For the text-containing cell, return its midpoint in [x, y] coordinate format. 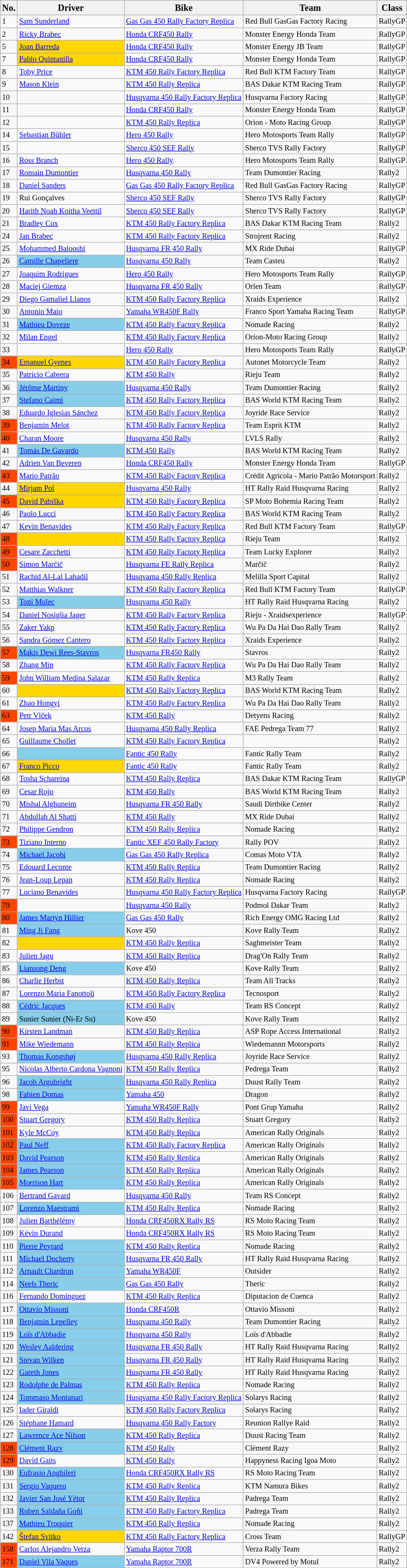
80 [9, 918]
82 [9, 943]
Arnault Chardron [70, 1271]
Saghmeister Team [310, 943]
Honda CRF450R [184, 1309]
142 [9, 1536]
111 [9, 1259]
Mason Klein [70, 84]
Rui Gonçalves [70, 198]
Melilla Sport Capital [310, 577]
26 [9, 261]
32 [9, 337]
Bradley Cox [70, 223]
M3 Rally Team [310, 678]
Pablo Quintanilla [70, 59]
Mario Patrão [70, 476]
41 [9, 451]
79 [9, 905]
8 [9, 72]
85 [9, 968]
Wesley Aaldering [70, 1347]
Verza Rally Team [310, 1549]
Sam Sunderland [70, 21]
Morrison Hart [70, 1183]
Paolo Lucci [70, 514]
Pierre Peyrard [70, 1246]
Cross Team [310, 1536]
Toby Price [70, 72]
21 [9, 223]
90 [9, 1031]
55 [9, 628]
104 [9, 1170]
Zhao Hongyi [70, 703]
59 [9, 678]
Daniel Nosiglia Jager [70, 615]
Franco Picco [70, 766]
Benjamin Melot [70, 425]
12 [9, 122]
Lawrence Ace Nilson [70, 1436]
Iader Giraldi [70, 1410]
Gas Gas 450 Rally Replica [184, 855]
18 [9, 186]
Tommaso Montanari [70, 1398]
126 [9, 1423]
53 [9, 602]
127 [9, 1436]
131 [9, 1486]
Podmol Dakar Team [310, 905]
Mathieu Troquier [70, 1524]
Tosha Schareina [70, 779]
Reunion Rallye Raid [310, 1423]
Tomás De Gavardo [70, 451]
Kyle McCoy [70, 1132]
54 [9, 615]
122 [9, 1372]
Duust Racing Team [310, 1436]
66 [9, 754]
Camille Chapeliere [70, 261]
Patricio Cabrera [70, 375]
75 [9, 867]
David Gaits [70, 1461]
118 [9, 1322]
Adrien Van Beveren [70, 463]
34 [9, 362]
Detyens Racing [310, 716]
48 [9, 539]
57 [9, 653]
Dragon [310, 1095]
83 [9, 956]
38 [9, 413]
44 [9, 488]
76 [9, 880]
Charan Moore [70, 438]
Cesare Zacchetti [70, 552]
11 [9, 110]
51 [9, 577]
Orion - Moto Racing Group [310, 122]
27 [9, 274]
Mathieu Doveze [70, 324]
Jan Brabec [70, 236]
Michael Jacobi [70, 855]
Neels Theric [70, 1284]
Kirsten Landman [70, 1031]
Fernando Domínguez [70, 1296]
Team Lucky Explorer [310, 552]
99 [9, 1107]
Daniel Sanders [70, 186]
88 [9, 1006]
16 [9, 160]
124 [9, 1398]
Štefan Svitko [70, 1536]
Orion-Moto Racing Group [310, 337]
Mike Wiedemann [70, 1044]
Guillaume Chollet [70, 741]
69 [9, 792]
Emanuel Gyenes [70, 362]
Stefano Caimi [70, 400]
67 [9, 766]
Antonio Maio [70, 312]
71 [9, 817]
7 [9, 59]
20 [9, 211]
Ross Branch [70, 160]
5 [9, 47]
Saudi Dirtbike Center [310, 804]
Happyness Racing Igoa Moto [310, 1461]
Stevan Wilken [70, 1360]
64 [9, 728]
132 [9, 1499]
37 [9, 400]
David Pabiška [70, 501]
Mirjam Pol [70, 488]
70 [9, 804]
Sunier Sunier (Ni-Er Su) [70, 1019]
Fabien Domas [70, 1095]
Nicolas Alberto Cardona Vagnoni [70, 1069]
Eduardo Iglesias Sánchez [70, 413]
Zhang Min [70, 665]
David Pearson [70, 1158]
86 [9, 981]
Michael Docherty [70, 1259]
49 [9, 552]
110 [9, 1246]
109 [9, 1233]
Franco Sport Yamaha Racing Team [310, 312]
108 [9, 1221]
46 [9, 514]
19 [9, 198]
Bertrand Gavard [70, 1196]
Zaker Yakp [70, 628]
119 [9, 1334]
Sergio Vaquero [70, 1486]
58 [9, 665]
Harith Noah Koitha Veettil [70, 211]
125 [9, 1410]
50 [9, 564]
Drag'On Rally Team [310, 956]
Eufrasio Anghileri [70, 1473]
Julien Jagu [70, 956]
Benjamin Lepelley [70, 1322]
Duust Rally Team [310, 1082]
Julien Barthélémy [70, 1221]
Abdullah Al Shatti [70, 817]
63 [9, 716]
93 [9, 1057]
Milan Engel [70, 337]
Class [392, 8]
Lorenzo Maria Fanottoli [70, 994]
Yamaha 450 [184, 1095]
130 [9, 1473]
Rachid Al-Lal Lahadil [70, 577]
Team Esprit KTM [310, 425]
Simon Marčič [70, 564]
Team Casteu [310, 261]
47 [9, 526]
39 [9, 425]
Daniel Vila Vaques [70, 1562]
100 [9, 1120]
Maciej Giemza [70, 287]
Mishal Alghuneim [70, 804]
Kévin Durand [70, 1233]
45 [9, 501]
Rich Energy OMG Racing Ltd [310, 918]
Edouard Leconte [70, 867]
Team All Tracks [310, 981]
101 [9, 1132]
107 [9, 1208]
Sebastian Bühler [70, 135]
Matthias Walkner [70, 590]
95 [9, 1069]
Team [310, 8]
96 [9, 1082]
74 [9, 855]
15 [9, 148]
Charlie Herbst [70, 981]
31 [9, 324]
John William Medina Salazar [70, 678]
Sandra Gómez Cantero [70, 640]
61 [9, 703]
Stéphane Hamard [70, 1423]
Tecnosport [310, 994]
2 [9, 34]
Rieju - Xraidsexperience [310, 615]
SP Moto Bohemia Racing Team [310, 501]
14 [9, 135]
James Pearson [70, 1170]
Cesar Rojo [70, 792]
Husqvarna 450 Rally Factory [184, 1423]
10 [9, 97]
Ming Ji Fang [70, 930]
29 [9, 299]
123 [9, 1385]
Luciano Benavides [70, 892]
105 [9, 1183]
Theric [310, 1284]
Yamaha WR450F [184, 1271]
ASP Rope Access International [310, 1031]
102 [9, 1145]
65 [9, 741]
Orlen Team [310, 287]
Joaquim Rodrigues [70, 274]
Comas Moto VTA [310, 855]
17 [9, 173]
Mohammed Balooshi [70, 249]
James Martyn Hillier [70, 918]
Fantic XEF 450 Rally Factory [184, 842]
114 [9, 1284]
68 [9, 779]
35 [9, 375]
Thomas Kongshøj [70, 1057]
DV4 Powered by Motul [310, 1562]
Wiedemannn Motorsports [310, 1044]
Gareth Jones [70, 1372]
Strojrent Racing [310, 236]
117 [9, 1309]
Husqvarna FR450 Rally [184, 653]
89 [9, 1019]
1 [9, 21]
Petr Vlček [70, 716]
Crédit Agricola - Mario Patrão Motorsport [310, 476]
Tiziano Interno [70, 842]
Pedrega Team [310, 1069]
112 [9, 1271]
KTM Namura Bikes [310, 1486]
120 [9, 1347]
Husqvarna FE Rally Replica [184, 564]
128 [9, 1448]
Romain Dumontier [70, 173]
Carlos Alejandro Verza [70, 1549]
Monster Energy JB Team [310, 47]
24 [9, 236]
Bike [184, 8]
Lorenzo Maestrami [70, 1208]
Toni Mulec [70, 602]
Jérôme Martiny [70, 387]
33 [9, 350]
103 [9, 1158]
81 [9, 930]
Jacob Argubright [70, 1082]
43 [9, 476]
25 [9, 249]
Javier San José Yétor [70, 1499]
40 [9, 438]
Rodolphe de Palmas [70, 1385]
Ricky Brabec [70, 34]
52 [9, 590]
Ruben Saldaña Goñi [70, 1511]
Autonet Motorcycle Team [310, 362]
158 [9, 1549]
Josep Maria Mas Arcos [70, 728]
87 [9, 994]
Outsider [310, 1271]
Philippe Gendron [70, 829]
Javi Vega [70, 1107]
Paul Neff [70, 1145]
91 [9, 1044]
Marčič [310, 564]
171 [9, 1562]
121 [9, 1360]
116 [9, 1296]
129 [9, 1461]
36 [9, 387]
98 [9, 1095]
Diego Gamaliel Llanos [70, 299]
Rally POV [310, 842]
No. [9, 8]
Diputacion de Cuenca [310, 1296]
133 [9, 1511]
Liansong Deng [70, 968]
Stavros [310, 653]
FAE Pedrega Team 77 [310, 728]
72 [9, 829]
Pont Grup Yamaha [310, 1107]
137 [9, 1524]
Kevin Benavides [70, 526]
Makis Dewi Rees-Stavros [70, 653]
73 [9, 842]
LVLS Rally [310, 438]
42 [9, 463]
9 [9, 84]
30 [9, 312]
77 [9, 892]
28 [9, 287]
56 [9, 640]
60 [9, 691]
Driver [70, 8]
Cédric Jacques [70, 1006]
106 [9, 1196]
Joan Barreda [70, 47]
Jean-Loup Lepan [70, 880]
